Return (X, Y) of the center of cell containing provided text 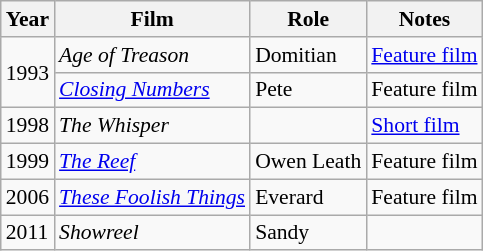
2011 (28, 233)
Showreel (152, 233)
These Foolish Things (152, 197)
Notes (424, 19)
Everard (308, 197)
Age of Treason (152, 55)
2006 (28, 197)
1999 (28, 162)
Closing Numbers (152, 90)
Role (308, 19)
1993 (28, 72)
Film (152, 19)
Year (28, 19)
The Reef (152, 162)
Owen Leath (308, 162)
Short film (424, 126)
The Whisper (152, 126)
1998 (28, 126)
Domitian (308, 55)
Sandy (308, 233)
Pete (308, 90)
